Output the [x, y] coordinate of the center of the cell containing the given text.  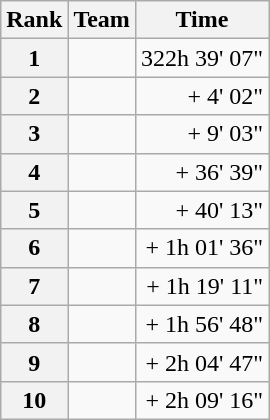
Time [202, 20]
+ 9' 03" [202, 134]
3 [34, 134]
+ 40' 13" [202, 210]
+ 36' 39" [202, 172]
Team [102, 20]
+ 1h 19' 11" [202, 286]
+ 2h 09' 16" [202, 400]
+ 4' 02" [202, 96]
5 [34, 210]
Rank [34, 20]
4 [34, 172]
6 [34, 248]
2 [34, 96]
+ 1h 01' 36" [202, 248]
7 [34, 286]
322h 39' 07" [202, 58]
+ 2h 04' 47" [202, 362]
+ 1h 56' 48" [202, 324]
1 [34, 58]
9 [34, 362]
8 [34, 324]
10 [34, 400]
